For the text-containing cell, return its midpoint in [x, y] coordinate format. 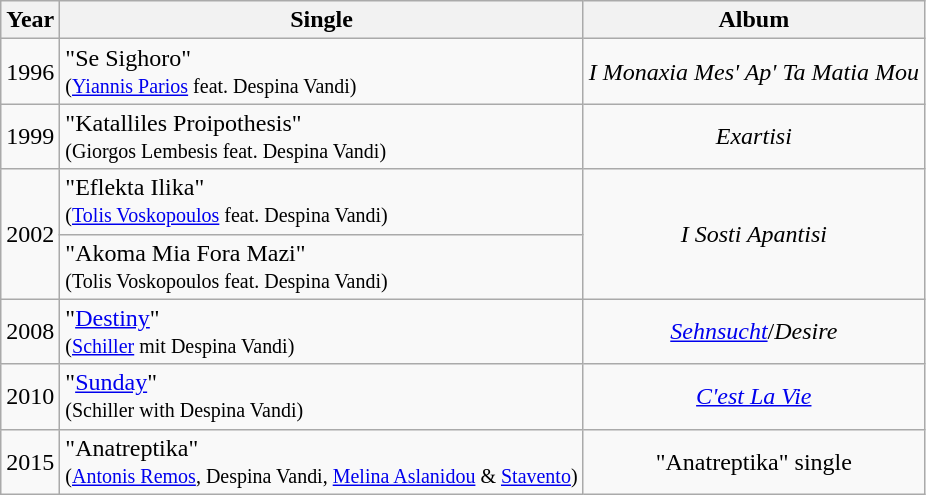
C'est La Vie [754, 396]
"Anatreptika" (Antonis Remos, Despina Vandi, Melina Aslanidou & Stavento) [322, 462]
Single [322, 20]
"Se Sighoro" (Yiannis Parios feat. Despina Vandi) [322, 72]
"Eflekta Ilika" (Tolis Voskopoulos feat. Despina Vandi) [322, 202]
Exartisi [754, 136]
2015 [30, 462]
"Sunday" (Schiller with Despina Vandi) [322, 396]
"Akoma Mia Fora Mazi" (Tolis Voskopoulos feat. Despina Vandi) [322, 266]
1996 [30, 72]
2010 [30, 396]
2008 [30, 332]
I Sosti Apantisi [754, 234]
Album [754, 20]
I Monaxia Mes' Ap' Ta Matia Mou [754, 72]
Sehnsucht/Desire [754, 332]
"Anatreptika" single [754, 462]
1999 [30, 136]
Year [30, 20]
"Katalliles Proipothesis" (Giorgos Lembesis feat. Despina Vandi) [322, 136]
"Destiny" (Schiller mit Despina Vandi) [322, 332]
2002 [30, 234]
